Identify which cell holds the provided text, then report its (x, y) central coordinate. 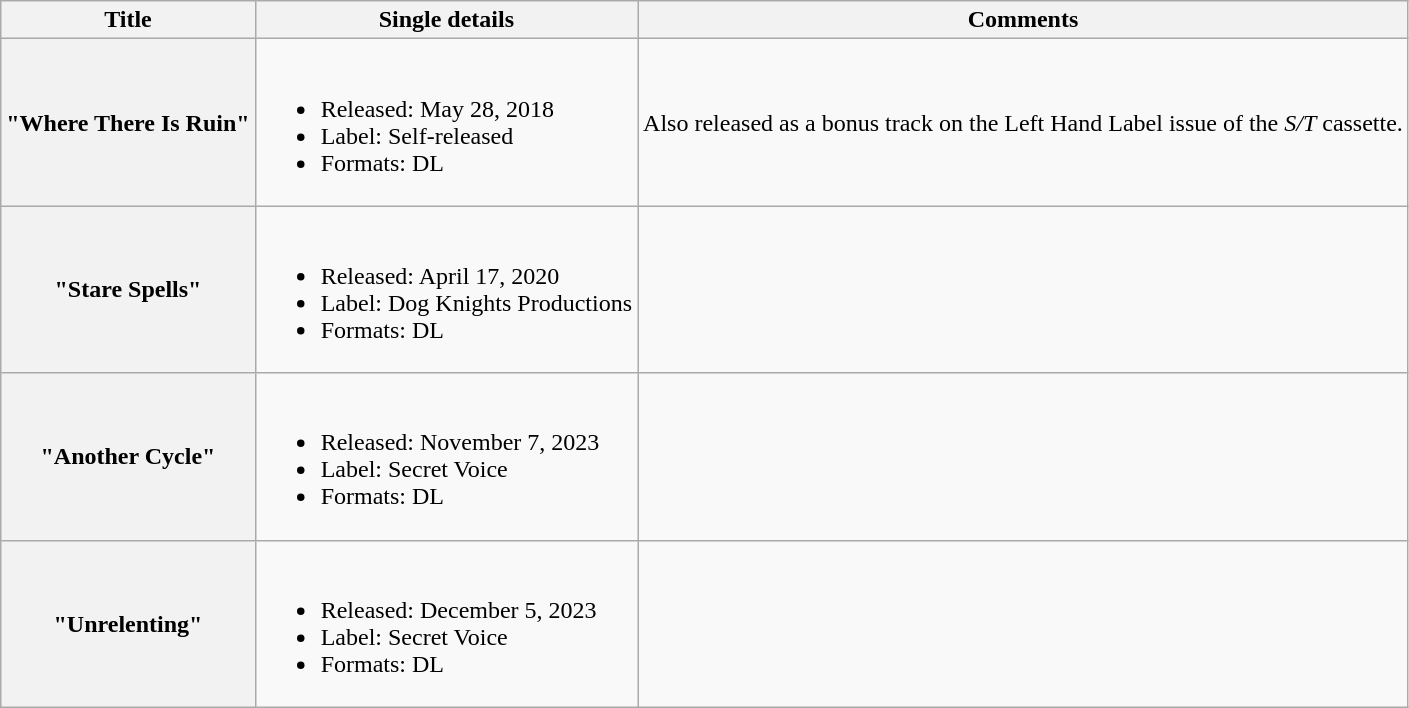
Comments (1024, 20)
Single details (446, 20)
Released: April 17, 2020Label: Dog Knights ProductionsFormats: DL (446, 290)
"Stare Spells" (128, 290)
"Where There Is Ruin" (128, 122)
Released: December 5, 2023Label: Secret VoiceFormats: DL (446, 624)
Title (128, 20)
Released: November 7, 2023Label: Secret VoiceFormats: DL (446, 456)
"Another Cycle" (128, 456)
Also released as a bonus track on the Left Hand Label issue of the S/T cassette. (1024, 122)
Released: May 28, 2018Label: Self-releasedFormats: DL (446, 122)
"Unrelenting" (128, 624)
